Return (x, y) of the center of cell containing provided text 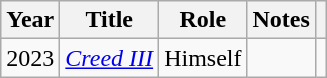
Role (203, 20)
2023 (30, 58)
Himself (203, 58)
Creed III (110, 58)
Notes (281, 20)
Year (30, 20)
Title (110, 20)
